Detect which cell encompasses the target text, then output its (x, y) center coordinate. 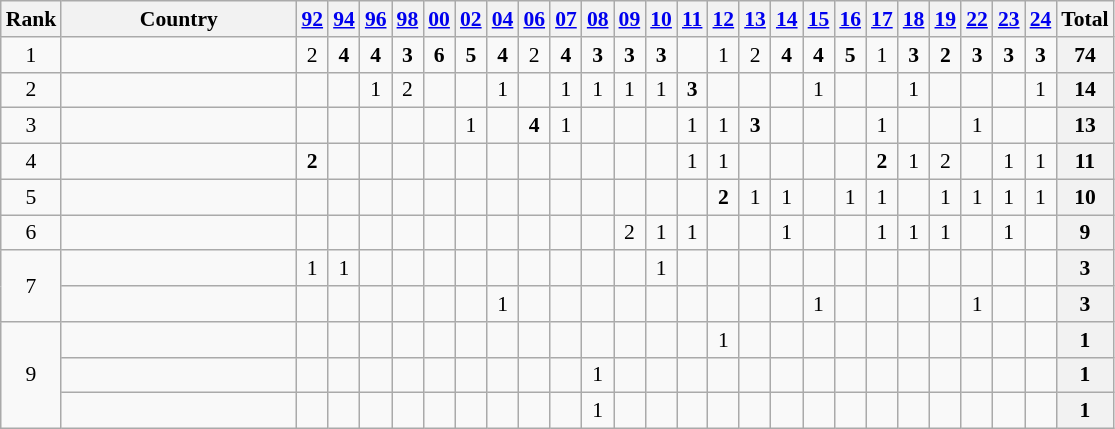
98 (408, 19)
92 (312, 19)
02 (471, 19)
7 (32, 286)
24 (1041, 19)
07 (566, 19)
Country (178, 19)
06 (534, 19)
04 (503, 19)
00 (439, 19)
Rank (32, 19)
16 (850, 19)
22 (977, 19)
18 (914, 19)
Total (1084, 19)
12 (723, 19)
09 (630, 19)
74 (1084, 55)
96 (376, 19)
23 (1009, 19)
17 (882, 19)
19 (945, 19)
94 (344, 19)
08 (598, 19)
15 (819, 19)
